Provide the (X, Y) coordinate of the cell's center where the given text is located.  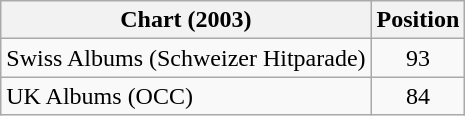
84 (418, 96)
UK Albums (OCC) (186, 96)
Swiss Albums (Schweizer Hitparade) (186, 58)
Position (418, 20)
Chart (2003) (186, 20)
93 (418, 58)
